Scan for the cell matching the given text and deliver its (x, y) coordinate at center. 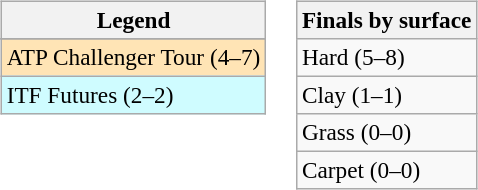
ATP Challenger Tour (4–7) (133, 57)
Clay (1–1) (387, 95)
Hard (5–8) (387, 57)
Carpet (0–0) (387, 171)
ITF Futures (2–2) (133, 95)
Legend (133, 20)
Finals by surface (387, 20)
Grass (0–0) (387, 133)
